Find where the given text appears and provide that cell's center as [x, y] coordinate. 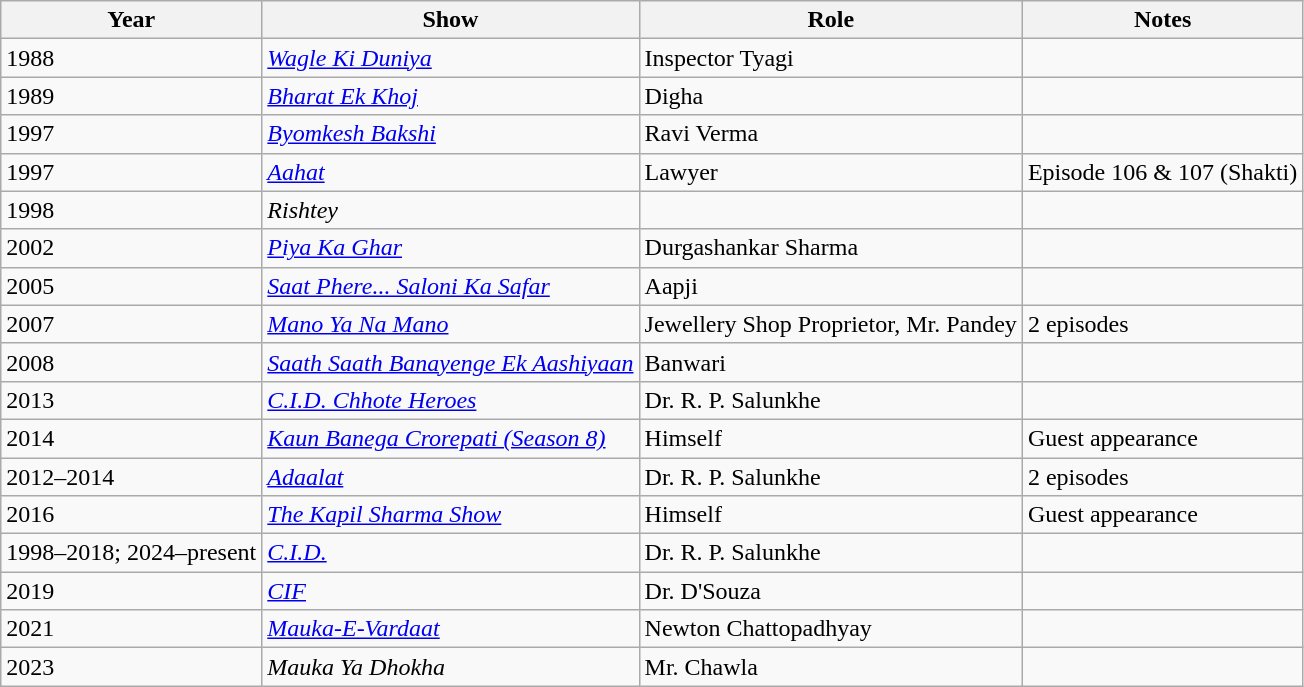
C.I.D. Chhote Heroes [450, 400]
The Kapil Sharma Show [450, 515]
Mr. Chawla [830, 667]
C.I.D. [450, 553]
Banwari [830, 362]
Role [830, 20]
2012–2014 [132, 477]
Lawyer [830, 172]
Adaalat [450, 477]
1998–2018; 2024–present [132, 553]
Dr. D'Souza [830, 591]
2013 [132, 400]
Jewellery Shop Proprietor, Mr. Pandey [830, 324]
Ravi Verma [830, 134]
2016 [132, 515]
1998 [132, 210]
1989 [132, 96]
2005 [132, 286]
Episode 106 & 107 (Shakti) [1162, 172]
2019 [132, 591]
Inspector Tyagi [830, 58]
Notes [1162, 20]
Saat Phere... Saloni Ka Safar [450, 286]
Aapji [830, 286]
2021 [132, 629]
Kaun Banega Crorepati (Season 8) [450, 438]
Mauka Ya Dhokha [450, 667]
1988 [132, 58]
Saath Saath Banayenge Ek Aashiyaan [450, 362]
Bharat Ek Khoj [450, 96]
Mano Ya Na Mano [450, 324]
2023 [132, 667]
2008 [132, 362]
Byomkesh Bakshi [450, 134]
Digha [830, 96]
Mauka-E-Vardaat [450, 629]
Aahat [450, 172]
Rishtey [450, 210]
Year [132, 20]
Show [450, 20]
Wagle Ki Duniya [450, 58]
Durgashankar Sharma [830, 248]
Newton Chattopadhyay [830, 629]
2014 [132, 438]
2007 [132, 324]
Piya Ka Ghar [450, 248]
CIF [450, 591]
2002 [132, 248]
